Find where the given text appears and provide that cell's center as (x, y) coordinate. 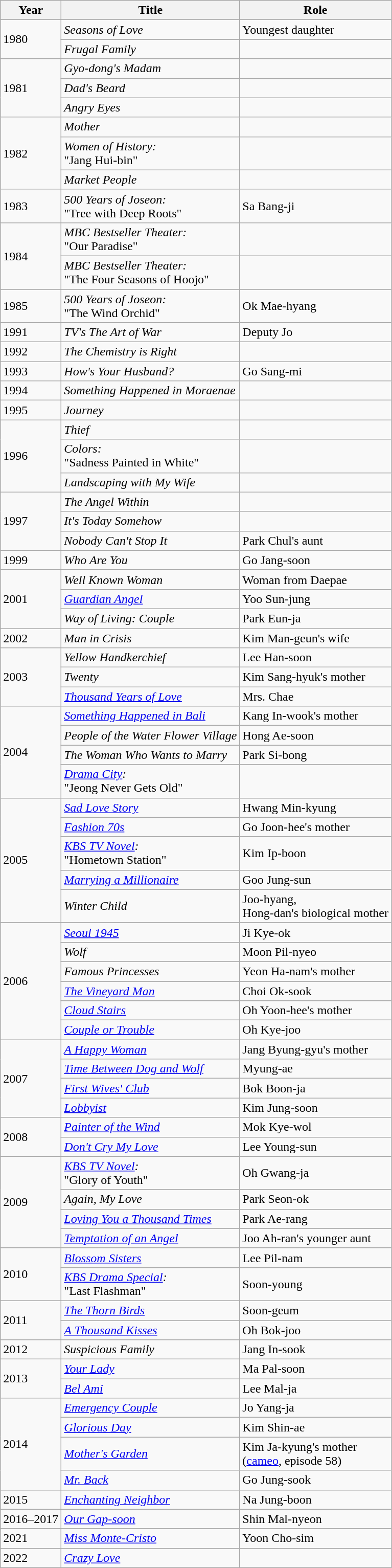
Ji Kye-ok (316, 932)
Kang In-wook's mother (316, 716)
Time Between Dog and Wolf (150, 1069)
2009 (31, 1202)
The Woman Who Wants to Marry (150, 755)
Park Seon-ok (316, 1199)
How's Your Husband? (150, 371)
The Chemistry is Right (150, 352)
2005 (31, 860)
Oh Kye-joo (316, 1030)
Mok Kye-wol (316, 1127)
1993 (31, 371)
Sad Love Story (150, 808)
Park Chul's aunt (316, 541)
Jang Byung-gyu's mother (316, 1049)
KBS TV Novel:"Hometown Station" (150, 853)
Park Ae-rang (316, 1219)
Way of Living: Couple (150, 618)
1994 (31, 391)
1982 (31, 153)
2011 (31, 1320)
Who Are You (150, 560)
Blossom Sisters (150, 1258)
KBS TV Novel:"Glory of Youth" (150, 1173)
Seasons of Love (150, 30)
Lee Young-sun (316, 1147)
Seoul 1945 (150, 932)
MBC Bestseller Theater:"Our Paradise" (150, 239)
Something Happened in Bali (150, 716)
500 Years of Joseon:"Tree with Deep Roots" (150, 206)
Ok Mae-hyang (316, 306)
Title (150, 10)
Painter of the Wind (150, 1127)
Yoon Cho-sim (316, 1538)
2002 (31, 638)
Lee Mal-ja (316, 1388)
Shin Mal-nyeon (316, 1519)
Go Jung-sook (316, 1480)
Park Eun-ja (316, 618)
Kim Sang-hyuk's mother (316, 677)
Women of History:"Jang Hui-bin" (150, 153)
Winter Child (150, 906)
Mrs. Chae (316, 697)
MBC Bestseller Theater:"The Four Seasons of Hoojo" (150, 272)
2001 (31, 599)
2014 (31, 1444)
1995 (31, 410)
Mother (150, 127)
Thief (150, 430)
1985 (31, 306)
2008 (31, 1137)
Hwang Min-kyung (316, 808)
Wolf (150, 952)
Mr. Back (150, 1480)
2015 (31, 1499)
2003 (31, 677)
1980 (31, 39)
Drama City:"Jeong Never Gets Old" (150, 781)
Temptation of an Angel (150, 1238)
Market People (150, 180)
Don't Cry My Love (150, 1147)
2016–2017 (31, 1519)
2012 (31, 1350)
Kim Ja-kyung's mother (cameo, episode 58) (316, 1453)
Yellow Handkerchief (150, 658)
Guardian Angel (150, 599)
Colors:"Sadness Painted in White" (150, 456)
KBS Drama Special:"Last Flashman" (150, 1284)
Park Si-bong (316, 755)
Glorious Day (150, 1427)
Yoo Sun-jung (316, 599)
Couple or Trouble (150, 1030)
TV's The Art of War (150, 332)
2007 (31, 1079)
Joo Ah-ran's younger aunt (316, 1238)
People of the Water Flower Village (150, 735)
Oh Gwang-ja (316, 1173)
Myung-ae (316, 1069)
Mother's Garden (150, 1453)
First Wives' Club (150, 1088)
Goo Jung-sun (316, 880)
Role (316, 10)
The Vineyard Man (150, 991)
Nobody Can't Stop It (150, 541)
It's Today Somehow (150, 521)
Miss Monte-Cristo (150, 1538)
Gyo-dong's Madam (150, 69)
Oh Bok-joo (316, 1330)
Joo-hyang, Hong-dan's biological mother (316, 906)
1997 (31, 521)
Dad's Beard (150, 88)
Man in Crisis (150, 638)
Journey (150, 410)
1999 (31, 560)
A Happy Woman (150, 1049)
1984 (31, 256)
Emergency Couple (150, 1408)
Loving You a Thousand Times (150, 1219)
Lee Han-soon (316, 658)
Na Jung-boon (316, 1499)
Ma Pal-soon (316, 1369)
Kim Man-geun's wife (316, 638)
1996 (31, 456)
Angry Eyes (150, 107)
Our Gap-soon (150, 1519)
2010 (31, 1274)
Oh Yoon-hee's mother (316, 1011)
Kim Jung-soon (316, 1108)
Soon-geum (316, 1310)
Soon-young (316, 1284)
Youngest daughter (316, 30)
Twenty (150, 677)
Something Happened in Moraenae (150, 391)
Moon Pil-nyeo (316, 952)
Bel Ami (150, 1388)
2006 (31, 981)
2021 (31, 1538)
The Angel Within (150, 502)
Yeon Ha-nam's mother (316, 971)
2004 (31, 752)
1983 (31, 206)
Marrying a Millionaire (150, 880)
Fashion 70s (150, 827)
Go Jang-soon (316, 560)
Kim Shin-ae (316, 1427)
Jang In-sook (316, 1350)
Go Joon-hee's mother (316, 827)
Thousand Years of Love (150, 697)
Frugal Family (150, 49)
1991 (31, 332)
Cloud Stairs (150, 1011)
Again, My Love (150, 1199)
Woman from Daepae (316, 579)
Choi Ok-sook (316, 991)
Year (31, 10)
Kim Ip-boon (316, 853)
Deputy Jo (316, 332)
1981 (31, 88)
2013 (31, 1379)
Suspicious Family (150, 1350)
Enchanting Neighbor (150, 1499)
Sa Bang-ji (316, 206)
Famous Princesses (150, 971)
Lee Pil-nam (316, 1258)
Well Known Woman (150, 579)
A Thousand Kisses (150, 1330)
Jo Yang-ja (316, 1408)
The Thorn Birds (150, 1310)
Your Lady (150, 1369)
500 Years of Joseon:"The Wind Orchid" (150, 306)
Crazy Love (150, 1558)
Lobbyist (150, 1108)
2022 (31, 1558)
Go Sang-mi (316, 371)
1992 (31, 352)
Landscaping with My Wife (150, 482)
Hong Ae-soon (316, 735)
Bok Boon-ja (316, 1088)
